Return the [x, y] coordinate for the center point of the cell that contains the specified text.  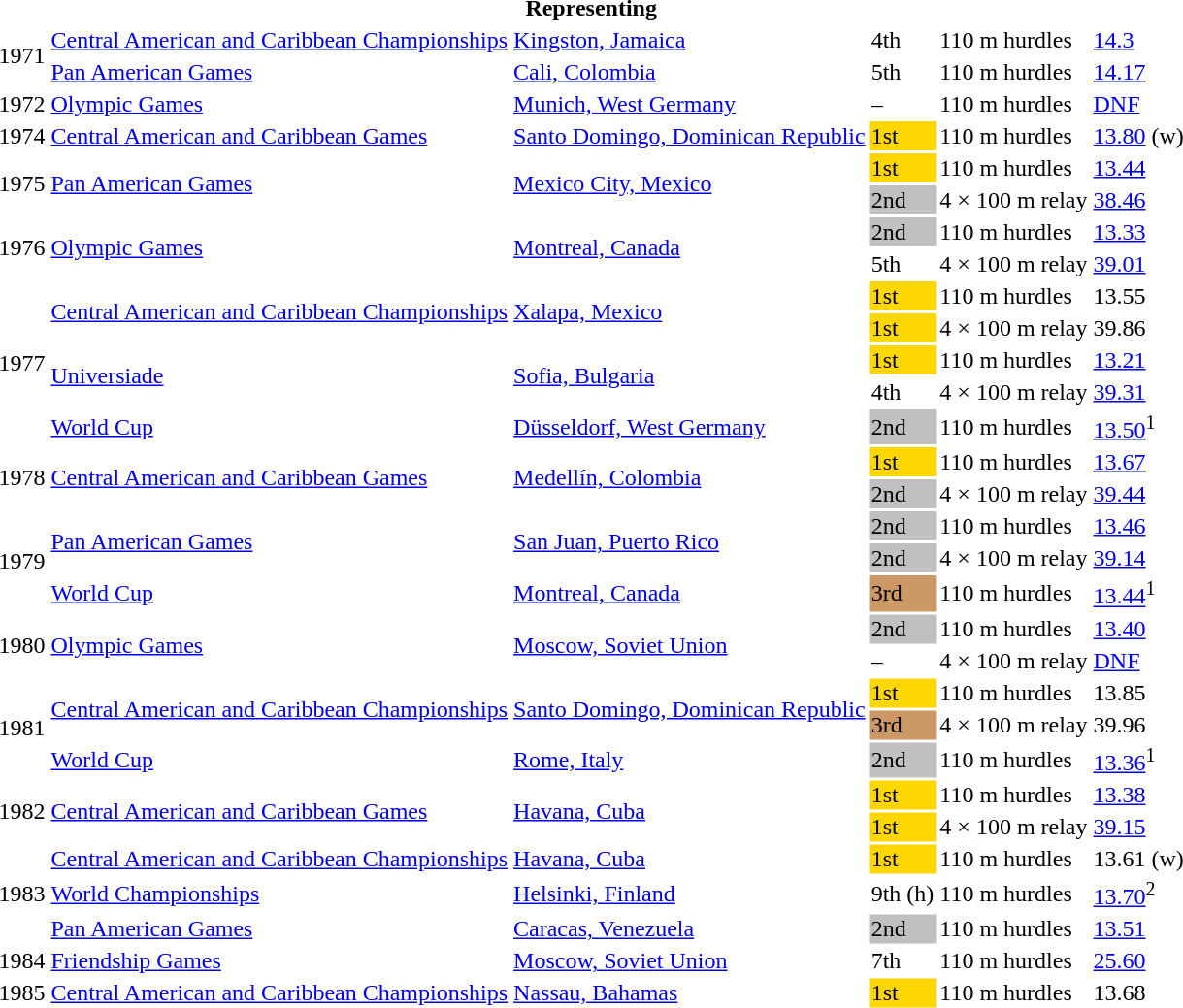
Helsinki, Finland [690, 894]
Mexico City, Mexico [690, 184]
9th (h) [903, 894]
Xalapa, Mexico [690, 312]
Munich, West Germany [690, 104]
Medellín, Colombia [690, 477]
Kingston, Jamaica [690, 40]
Caracas, Venezuela [690, 929]
Friendship Games [279, 961]
San Juan, Puerto Rico [690, 541]
Rome, Italy [690, 760]
Universiade [279, 376]
Cali, Colombia [690, 72]
World Championships [279, 894]
Sofia, Bulgaria [690, 376]
Nassau, Bahamas [690, 993]
Düsseldorf, West Germany [690, 427]
7th [903, 961]
